Find where the given text appears and provide that cell's center as (x, y) coordinate. 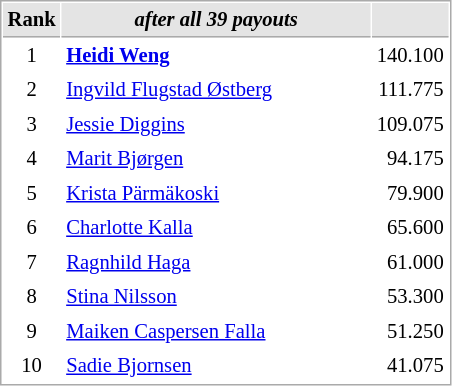
3 (32, 124)
6 (32, 228)
41.075 (410, 366)
Ragnhild Haga (216, 262)
Ingvild Flugstad Østberg (216, 90)
Sadie Bjornsen (216, 366)
Maiken Caspersen Falla (216, 332)
Jessie Diggins (216, 124)
7 (32, 262)
10 (32, 366)
Marit Bjørgen (216, 158)
53.300 (410, 296)
1 (32, 56)
111.775 (410, 90)
Charlotte Kalla (216, 228)
109.075 (410, 124)
51.250 (410, 332)
8 (32, 296)
9 (32, 332)
Rank (32, 20)
61.000 (410, 262)
79.900 (410, 194)
Krista Pärmäkoski (216, 194)
94.175 (410, 158)
Heidi Weng (216, 56)
65.600 (410, 228)
5 (32, 194)
4 (32, 158)
2 (32, 90)
after all 39 payouts (216, 20)
140.100 (410, 56)
Stina Nilsson (216, 296)
